Determine the [X, Y] coordinate at the center of the cell enclosing the given text.  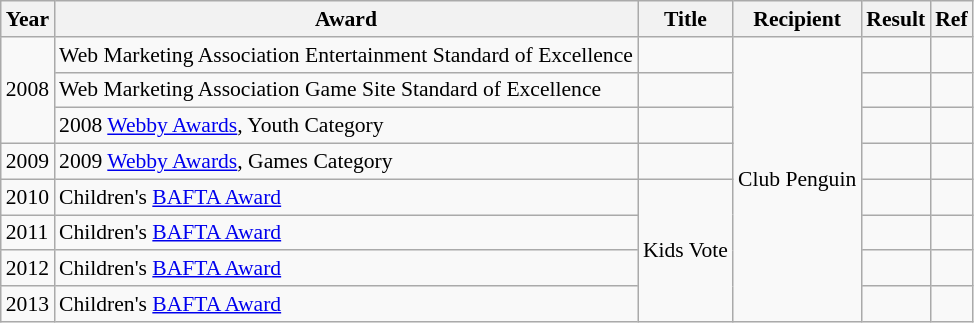
2008 [28, 90]
Web Marketing Association Entertainment Standard of Excellence [346, 55]
2009 Webby Awards, Games Category [346, 162]
Recipient [797, 19]
Ref [951, 19]
2009 [28, 162]
2008 Webby Awards, Youth Category [346, 126]
Club Penguin [797, 180]
2013 [28, 304]
Year [28, 19]
Kids Vote [686, 250]
Result [896, 19]
Award [346, 19]
2011 [28, 233]
2012 [28, 269]
2010 [28, 197]
Title [686, 19]
Web Marketing Association Game Site Standard of Excellence [346, 90]
